Return (X, Y) of the center of cell containing provided text 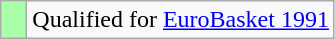
Qualified for EuroBasket 1991 (181, 20)
